Return [x, y] of the center of cell containing provided text 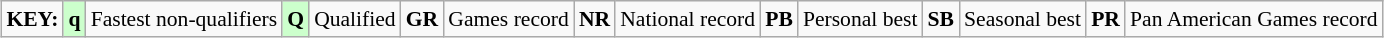
q [74, 19]
PB [779, 19]
SB [942, 19]
Fastest non-qualifiers [184, 19]
Games record [508, 19]
Personal best [860, 19]
Seasonal best [1022, 19]
Q [296, 19]
Pan American Games record [1254, 19]
Qualified [355, 19]
NR [594, 19]
National record [688, 19]
KEY: [32, 19]
PR [1106, 19]
GR [422, 19]
